Locate the cell with the specified text and output its (X, Y) center coordinate. 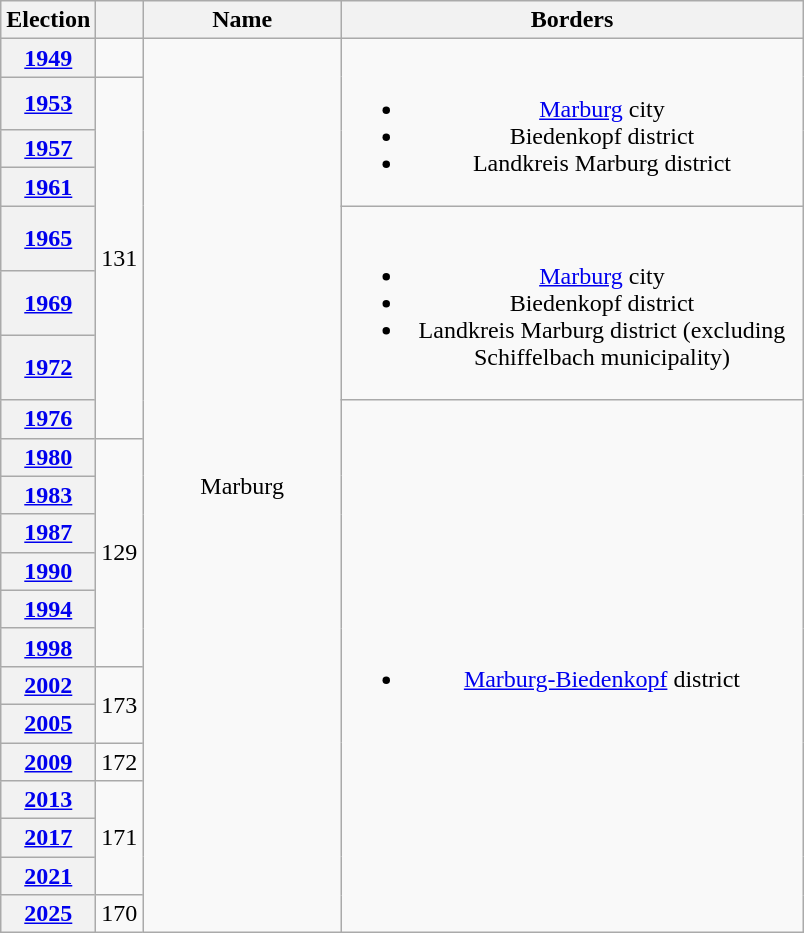
1953 (48, 104)
2013 (48, 800)
1957 (48, 149)
1980 (48, 457)
2025 (48, 914)
131 (120, 258)
1965 (48, 238)
Name (242, 20)
Marburg cityBiedenkopf districtLandkreis Marburg district (572, 122)
2002 (48, 685)
1990 (48, 571)
1987 (48, 533)
1972 (48, 368)
Borders (572, 20)
2017 (48, 838)
170 (120, 914)
171 (120, 838)
Marburg-Biedenkopf district (572, 666)
1949 (48, 58)
Marburg (242, 486)
1969 (48, 304)
172 (120, 761)
1961 (48, 187)
1998 (48, 647)
Election (48, 20)
1983 (48, 495)
Marburg cityBiedenkopf districtLandkreis Marburg district (excluding Schiffelbach municipality) (572, 303)
1994 (48, 609)
2005 (48, 723)
2021 (48, 876)
2009 (48, 761)
173 (120, 704)
1976 (48, 419)
129 (120, 552)
